Return the [X, Y] coordinate for the center point of the cell that contains the specified text.  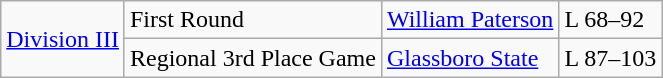
Glassboro State [470, 58]
Division III [63, 39]
L 87–103 [610, 58]
Regional 3rd Place Game [252, 58]
William Paterson [470, 20]
L 68–92 [610, 20]
First Round [252, 20]
